Provide the [x, y] coordinate of the cell's center where the given text is located.  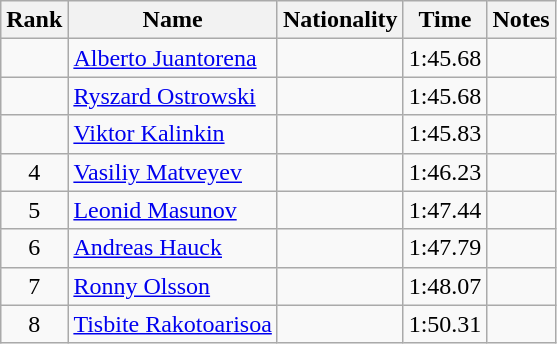
Notes [521, 20]
Tisbite Rakotoarisoa [173, 324]
4 [34, 172]
1:48.07 [445, 286]
Andreas Hauck [173, 248]
1:46.23 [445, 172]
6 [34, 248]
Rank [34, 20]
7 [34, 286]
Alberto Juantorena [173, 58]
Leonid Masunov [173, 210]
Time [445, 20]
1:47.79 [445, 248]
8 [34, 324]
1:47.44 [445, 210]
Viktor Kalinkin [173, 134]
Ronny Olsson [173, 286]
Vasiliy Matveyev [173, 172]
1:50.31 [445, 324]
Name [173, 20]
Ryszard Ostrowski [173, 96]
5 [34, 210]
Nationality [340, 20]
1:45.83 [445, 134]
